Find where the given text appears and provide that cell's center as (X, Y) coordinate. 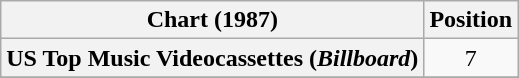
7 (471, 58)
Position (471, 20)
Chart (1987) (212, 20)
US Top Music Videocassettes (Billboard) (212, 58)
